Capture the cell that displays the provided text and extract its [X, Y] central coordinate. 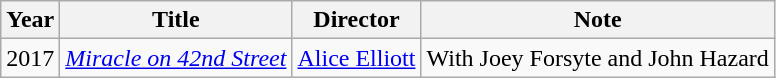
Year [30, 20]
2017 [30, 58]
Miracle on 42nd Street [176, 58]
Title [176, 20]
Alice Elliott [356, 58]
With Joey Forsyte and John Hazard [598, 58]
Director [356, 20]
Note [598, 20]
